From the cell containing the given text, extract its center point as (X, Y) coordinate. 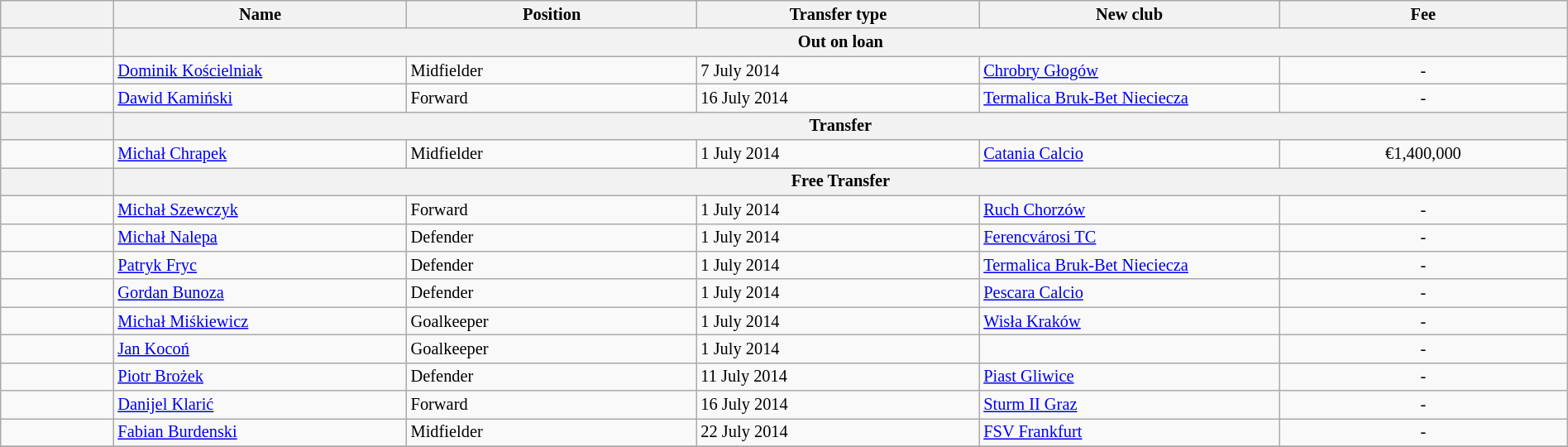
Michał Szewczyk (260, 209)
Gordan Bunoza (260, 293)
New club (1129, 14)
Sturm II Graz (1129, 405)
Transfer type (839, 14)
Fabian Burdenski (260, 432)
€1,400,000 (1424, 154)
Ruch Chorzów (1129, 209)
22 July 2014 (839, 432)
Position (552, 14)
Michał Miśkiewicz (260, 321)
Michał Chrapek (260, 154)
Wisła Kraków (1129, 321)
Patryk Fryc (260, 265)
Michał Nalepa (260, 238)
Pescara Calcio (1129, 293)
Piotr Brożek (260, 377)
Name (260, 14)
Piast Gliwice (1129, 377)
Jan Kocoń (260, 348)
Catania Calcio (1129, 154)
11 July 2014 (839, 377)
Chrobry Głogów (1129, 70)
Dominik Kościelniak (260, 70)
Out on loan (840, 42)
Danijel Klarić (260, 405)
Fee (1424, 14)
Dawid Kamiński (260, 98)
Free Transfer (840, 181)
FSV Frankfurt (1129, 432)
Ferencvárosi TC (1129, 238)
Transfer (840, 126)
7 July 2014 (839, 70)
